Pinpoint the cell where the given text exists, returning its [x, y] midpoint coordinate. 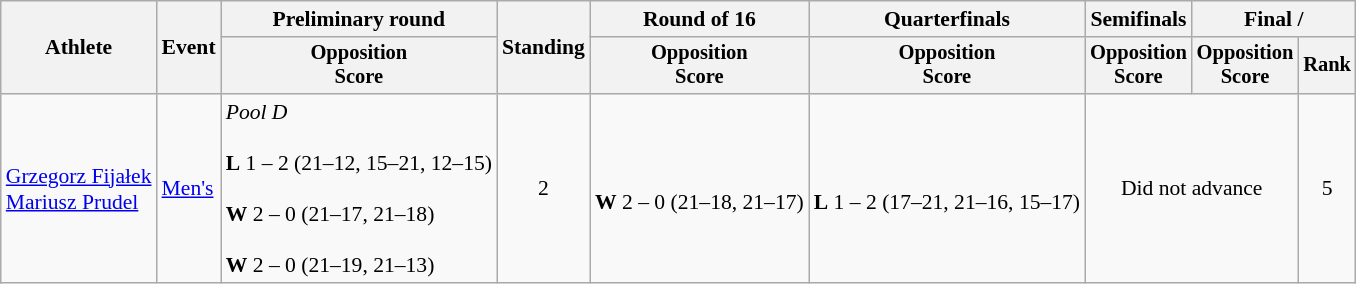
5 [1327, 188]
W 2 – 0 (21–18, 21–17) [700, 188]
Did not advance [1192, 188]
Rank [1327, 66]
Final / [1274, 19]
Athlete [79, 48]
Semifinals [1138, 19]
Men's [189, 188]
Grzegorz FijałekMariusz Prudel [79, 188]
2 [544, 188]
Standing [544, 48]
Quarterfinals [947, 19]
L 1 – 2 (17–21, 21–16, 15–17) [947, 188]
Preliminary round [359, 19]
Pool DL 1 – 2 (21–12, 15–21, 12–15)W 2 – 0 (21–17, 21–18)W 2 – 0 (21–19, 21–13) [359, 188]
Event [189, 48]
Round of 16 [700, 19]
